Output the (X, Y) coordinate of the center of the cell containing the given text.  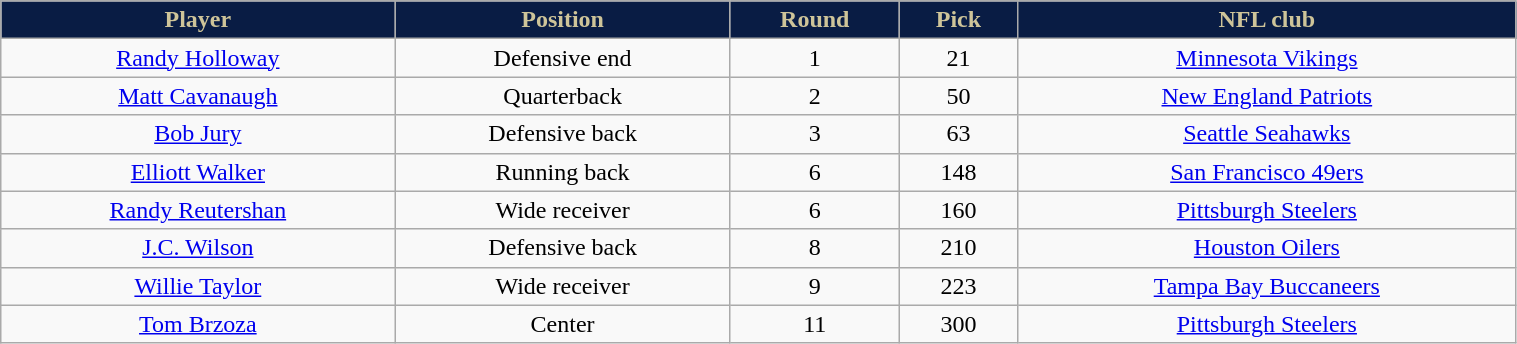
J.C. Wilson (198, 248)
223 (958, 286)
San Francisco 49ers (1267, 172)
148 (958, 172)
Elliott Walker (198, 172)
Running back (562, 172)
11 (814, 324)
3 (814, 134)
Defensive end (562, 58)
Seattle Seahawks (1267, 134)
Houston Oilers (1267, 248)
Randy Holloway (198, 58)
NFL club (1267, 20)
Player (198, 20)
50 (958, 96)
2 (814, 96)
Bob Jury (198, 134)
Center (562, 324)
9 (814, 286)
63 (958, 134)
New England Patriots (1267, 96)
300 (958, 324)
1 (814, 58)
160 (958, 210)
8 (814, 248)
21 (958, 58)
210 (958, 248)
Willie Taylor (198, 286)
Matt Cavanaugh (198, 96)
Quarterback (562, 96)
Randy Reutershan (198, 210)
Round (814, 20)
Minnesota Vikings (1267, 58)
Position (562, 20)
Pick (958, 20)
Tom Brzoza (198, 324)
Tampa Bay Buccaneers (1267, 286)
